Output the [X, Y] coordinate of the center of the cell containing the given text.  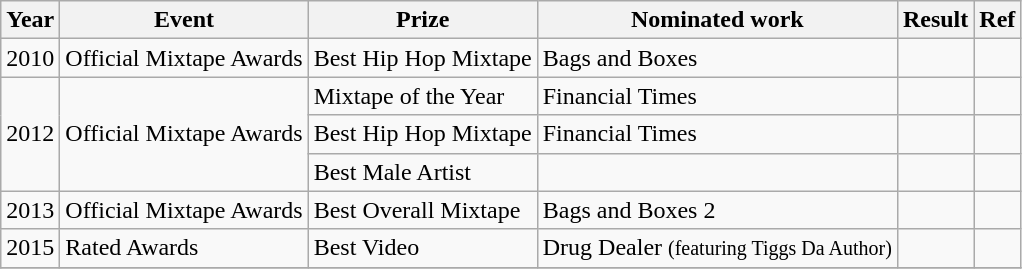
Event [184, 20]
2013 [30, 210]
Ref [998, 20]
Mixtape of the Year [422, 96]
Drug Dealer (featuring Tiggs Da Author) [717, 248]
Bags and Boxes 2 [717, 210]
Result [935, 20]
2010 [30, 58]
Nominated work [717, 20]
Bags and Boxes [717, 58]
Rated Awards [184, 248]
2015 [30, 248]
Prize [422, 20]
Best Male Artist [422, 172]
Year [30, 20]
Best Overall Mixtape [422, 210]
Best Video [422, 248]
2012 [30, 134]
